Extract the (x, y) coordinate from the center of the cell holding the provided text.  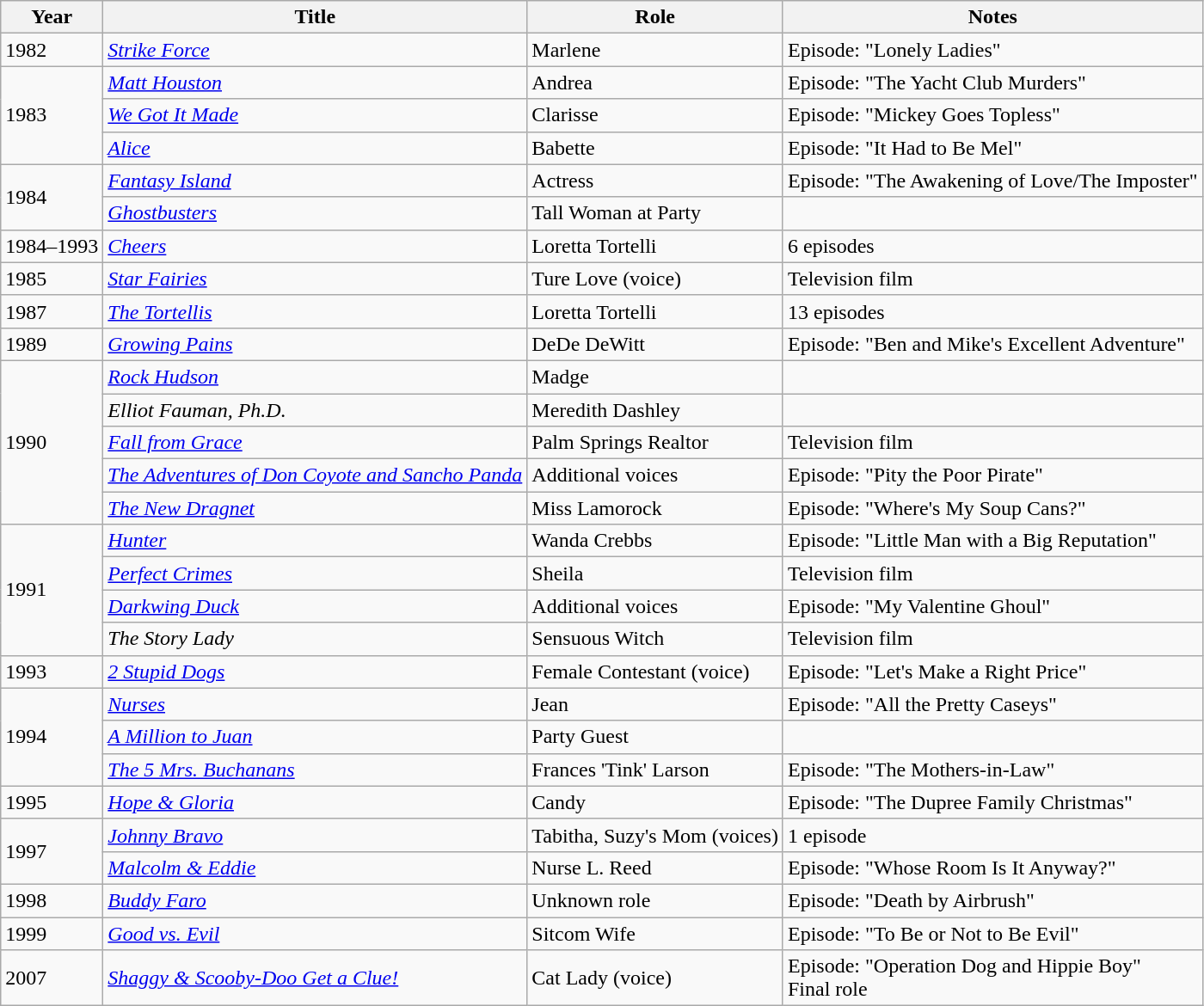
Episode: "Ben and Mike's Excellent Adventure" (992, 344)
Alice (315, 148)
13 episodes (992, 311)
Johnny Bravo (315, 835)
1995 (52, 802)
Unknown role (655, 900)
Role (655, 17)
Cheers (315, 246)
6 episodes (992, 246)
Rock Hudson (315, 377)
1993 (52, 672)
Episode: "My Valentine Ghoul" (992, 606)
2 Stupid Dogs (315, 672)
1 episode (992, 835)
A Million to Juan (315, 737)
Miss Lamorock (655, 508)
Sensuous Witch (655, 639)
Meredith Dashley (655, 410)
Elliot Fauman, Ph.D. (315, 410)
Party Guest (655, 737)
Episode: "Lonely Ladies" (992, 50)
Marlene (655, 50)
Ture Love (voice) (655, 279)
The Tortellis (315, 311)
Malcolm & Eddie (315, 868)
Episode: "The Mothers-in-Law" (992, 770)
1990 (52, 442)
Episode: "Mickey Goes Topless" (992, 115)
Hope & Gloria (315, 802)
Episode: "Little Man with a Big Reputation" (992, 541)
Growing Pains (315, 344)
1997 (52, 851)
Female Contestant (voice) (655, 672)
1991 (52, 590)
1983 (52, 115)
Star Fairies (315, 279)
1999 (52, 933)
Episode: "Whose Room Is It Anyway?" (992, 868)
Title (315, 17)
The 5 Mrs. Buchanans (315, 770)
Cat Lady (voice) (655, 978)
Sitcom Wife (655, 933)
Darkwing Duck (315, 606)
Episode: "The Dupree Family Christmas" (992, 802)
Sheila (655, 574)
We Got It Made (315, 115)
Episode: "To Be or Not to Be Evil" (992, 933)
1984 (52, 197)
1994 (52, 737)
Episode: "Operation Dog and Hippie Boy"Final role (992, 978)
Perfect Crimes (315, 574)
Clarisse (655, 115)
Tall Woman at Party (655, 213)
The Story Lady (315, 639)
DeDe DeWitt (655, 344)
Actress (655, 181)
Palm Springs Realtor (655, 443)
1989 (52, 344)
1982 (52, 50)
Shaggy & Scooby-Doo Get a Clue! (315, 978)
The New Dragnet (315, 508)
1987 (52, 311)
Hunter (315, 541)
Matt Houston (315, 83)
Strike Force (315, 50)
Episode: "All the Pretty Caseys" (992, 704)
Andrea (655, 83)
Episode: "Let's Make a Right Price" (992, 672)
Nurses (315, 704)
Frances 'Tink' Larson (655, 770)
Buddy Faro (315, 900)
Ghostbusters (315, 213)
Episode: "Death by Airbrush" (992, 900)
Babette (655, 148)
1984–1993 (52, 246)
Episode: "It Had to Be Mel" (992, 148)
1998 (52, 900)
Madge (655, 377)
1985 (52, 279)
Good vs. Evil (315, 933)
Notes (992, 17)
Fall from Grace (315, 443)
Episode: "Where's My Soup Cans?" (992, 508)
Nurse L. Reed (655, 868)
Candy (655, 802)
The Adventures of Don Coyote and Sancho Panda (315, 475)
Wanda Crebbs (655, 541)
2007 (52, 978)
Year (52, 17)
Jean (655, 704)
Fantasy Island (315, 181)
Episode: "Pity the Poor Pirate" (992, 475)
Episode: "The Yacht Club Murders" (992, 83)
Tabitha, Suzy's Mom (voices) (655, 835)
Episode: "The Awakening of Love/The Imposter" (992, 181)
